Return (x, y) of the center of cell containing provided text 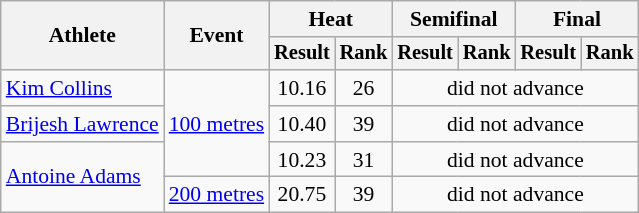
Event (216, 36)
10.23 (302, 160)
Brijesh Lawrence (82, 124)
Heat (330, 19)
10.16 (302, 88)
Semifinal (454, 19)
100 metres (216, 124)
26 (364, 88)
200 metres (216, 195)
Athlete (82, 36)
Kim Collins (82, 88)
20.75 (302, 195)
Antoine Adams (82, 178)
31 (364, 160)
Final (576, 19)
10.40 (302, 124)
